Identify which cell holds the provided text, then report its [x, y] central coordinate. 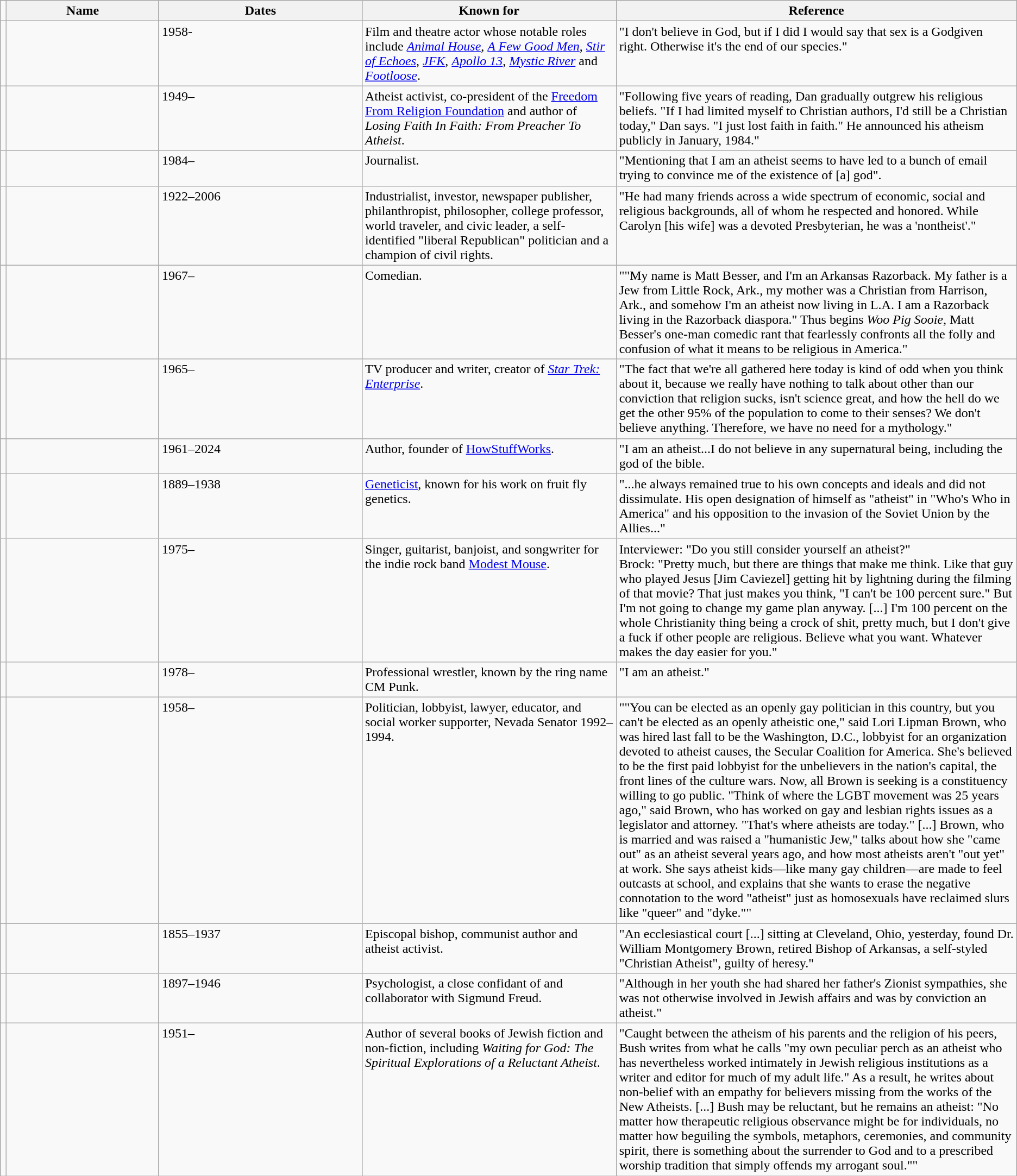
Name [83, 11]
"I am an atheist...I do not believe in any supernatural being, including the god of the bible. [816, 456]
"I am an atheist." [816, 679]
1897–1946 [260, 998]
1889–1938 [260, 506]
Reference [816, 11]
1961–2024 [260, 456]
1965– [260, 399]
1978– [260, 679]
Known for [489, 11]
"Mentioning that I am an atheist seems to have led to a bunch of email trying to convince me of the existence of [a] god". [816, 168]
Geneticist, known for his work on fruit fly genetics. [489, 506]
Film and theatre actor whose notable roles include Animal House, A Few Good Men, Stir of Echoes, JFK, Apollo 13, Mystic River and Footloose. [489, 53]
Singer, guitarist, banjoist, and songwriter for the indie rock band Modest Mouse. [489, 600]
1984– [260, 168]
Author, founder of HowStuffWorks. [489, 456]
1951– [260, 1099]
"I don't believe in God, but if I did I would say that sex is a Godgiven right. Otherwise it's the end of our species." [816, 53]
Comedian. [489, 312]
Author of several books of Jewish fiction and non-fiction, including Waiting for God: The Spiritual Explorations of a Reluctant Atheist. [489, 1099]
Journalist. [489, 168]
1958– [260, 810]
1855–1937 [260, 948]
Dates [260, 11]
1958- [260, 53]
1949– [260, 118]
Psychologist, a close confidant of and collaborator with Sigmund Freud. [489, 998]
1922–2006 [260, 225]
TV producer and writer, creator of Star Trek: Enterprise. [489, 399]
Professional wrestler, known by the ring name CM Punk. [489, 679]
Politician, lobbyist, lawyer, educator, and social worker supporter, Nevada Senator 1992–1994. [489, 810]
Episcopal bishop, communist author and atheist activist. [489, 948]
1975– [260, 600]
1967– [260, 312]
Atheist activist, co-president of the Freedom From Religion Foundation and author of Losing Faith In Faith: From Preacher To Atheist. [489, 118]
